Determine the (x, y) coordinate at the center of the cell enclosing the given text.  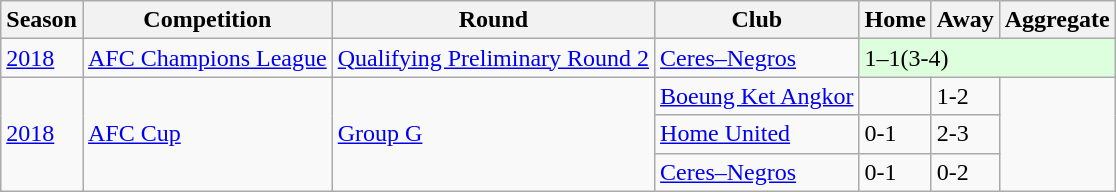
2-3 (965, 134)
Boeung Ket Angkor (757, 96)
AFC Champions League (207, 58)
1-2 (965, 96)
Qualifying Preliminary Round 2 (493, 58)
AFC Cup (207, 134)
Aggregate (1057, 20)
1–1(3-4) (987, 58)
Home United (757, 134)
Competition (207, 20)
Club (757, 20)
Home (895, 20)
Group G (493, 134)
Away (965, 20)
Season (42, 20)
Round (493, 20)
0-2 (965, 172)
